Return the (X, Y) coordinate for the center point of the cell that contains the specified text.  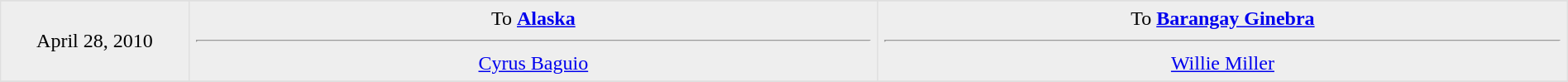
To Barangay GinebraWillie Miller (1223, 41)
April 28, 2010 (94, 41)
To AlaskaCyrus Baguio (533, 41)
